Provide the [X, Y] coordinate of the cell's center where the given text is located.  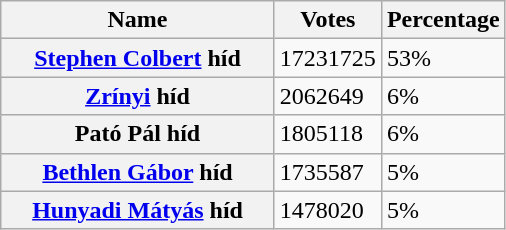
Zrínyi híd [138, 96]
Stephen Colbert híd [138, 58]
Hunyadi Mátyás híd [138, 210]
Bethlen Gábor híd [138, 172]
Percentage [443, 20]
Pató Pál híd [138, 134]
1735587 [328, 172]
1805118 [328, 134]
Votes [328, 20]
Name [138, 20]
17231725 [328, 58]
53% [443, 58]
2062649 [328, 96]
1478020 [328, 210]
